For the text-containing cell, return its midpoint in (X, Y) coordinate format. 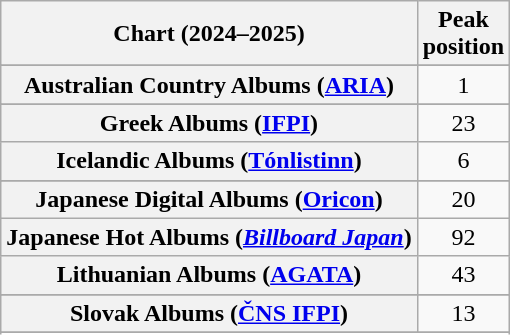
Chart (2024–2025) (209, 34)
Australian Country Albums (ARIA) (209, 85)
43 (463, 275)
Icelandic Albums (Tónlistinn) (209, 161)
Japanese Digital Albums (Oricon) (209, 199)
Slovak Albums (ČNS IFPI) (209, 313)
Greek Albums (IFPI) (209, 123)
13 (463, 313)
Peakposition (463, 34)
20 (463, 199)
23 (463, 123)
92 (463, 237)
6 (463, 161)
Japanese Hot Albums (Billboard Japan) (209, 237)
Lithuanian Albums (AGATA) (209, 275)
1 (463, 85)
